Return [X, Y] of the center of cell containing provided text 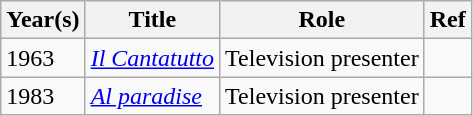
Title [152, 20]
1963 [43, 58]
Role [322, 20]
Al paradise [152, 96]
Il Cantatutto [152, 58]
1983 [43, 96]
Ref [448, 20]
Year(s) [43, 20]
